From the cell containing the given text, extract its center point as (x, y) coordinate. 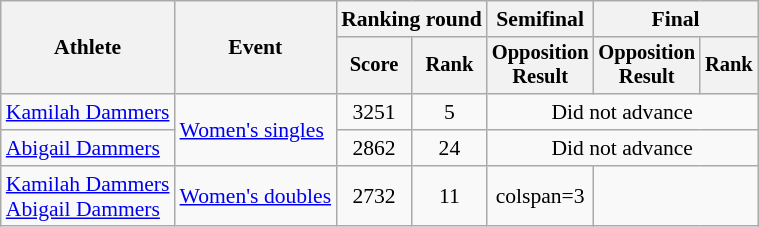
Final (675, 19)
2732 (374, 196)
Score (374, 66)
Women's doubles (256, 196)
Women's singles (256, 130)
Event (256, 48)
11 (450, 196)
5 (450, 112)
Ranking round (412, 19)
24 (450, 148)
Abigail Dammers (88, 148)
3251 (374, 112)
colspan=3 (540, 196)
Kamilah DammersAbigail Dammers (88, 196)
Kamilah Dammers (88, 112)
Athlete (88, 48)
2862 (374, 148)
Semifinal (540, 19)
